Pinpoint the cell where the given text exists, returning its (x, y) midpoint coordinate. 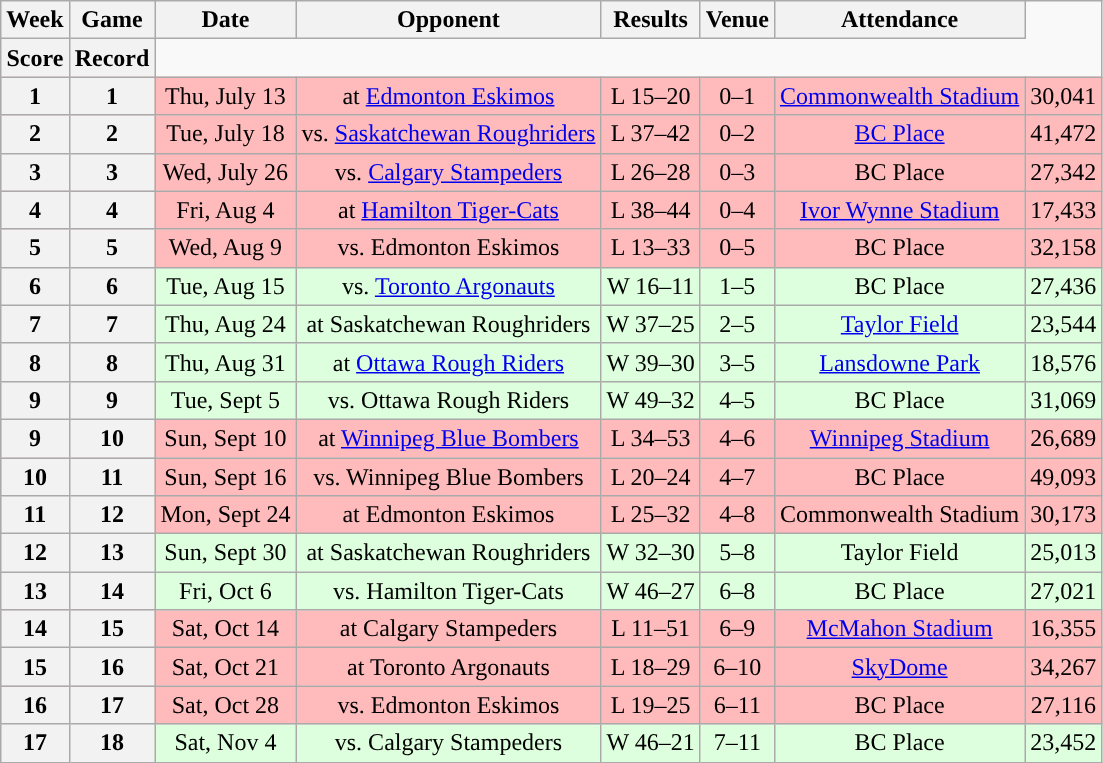
at Winnipeg Blue Bombers (448, 438)
27,116 (1064, 705)
L 38–44 (650, 210)
23,544 (1064, 324)
7–11 (737, 743)
27,436 (1064, 286)
Thu, July 13 (226, 96)
L 34–53 (650, 438)
L 19–25 (650, 705)
W 16–11 (650, 286)
Date (226, 20)
Sat, Nov 4 (226, 743)
Score (35, 58)
L 37–42 (650, 134)
6–10 (737, 667)
1–5 (737, 286)
Fri, Aug 4 (226, 210)
L 25–32 (650, 515)
L 26–28 (650, 172)
Tue, Sept 5 (226, 400)
27,342 (1064, 172)
L 11–51 (650, 629)
Record (112, 58)
6–9 (737, 629)
18,576 (1064, 362)
Wed, Aug 9 (226, 248)
16,355 (1064, 629)
at Hamilton Tiger-Cats (448, 210)
W 37–25 (650, 324)
2–5 (737, 324)
Game (112, 20)
26,689 (1064, 438)
Sun, Sept 30 (226, 553)
Sat, Oct 14 (226, 629)
Sun, Sept 16 (226, 477)
4–5 (737, 400)
6–11 (737, 705)
SkyDome (899, 667)
5–8 (737, 553)
Mon, Sept 24 (226, 515)
25,013 (1064, 553)
Winnipeg Stadium (899, 438)
W 46–27 (650, 591)
Thu, Aug 31 (226, 362)
3–5 (737, 362)
Results (650, 20)
0–5 (737, 248)
Thu, Aug 24 (226, 324)
McMahon Stadium (899, 629)
vs. Saskatchewan Roughriders (448, 134)
Venue (737, 20)
49,093 (1064, 477)
vs. Winnipeg Blue Bombers (448, 477)
30,041 (1064, 96)
17,433 (1064, 210)
4–6 (737, 438)
6–8 (737, 591)
W 49–32 (650, 400)
at Calgary Stampeders (448, 629)
18 (112, 743)
Fri, Oct 6 (226, 591)
Attendance (899, 20)
Tue, July 18 (226, 134)
Ivor Wynne Stadium (899, 210)
32,158 (1064, 248)
Wed, July 26 (226, 172)
W 32–30 (650, 553)
Sat, Oct 28 (226, 705)
vs. Toronto Argonauts (448, 286)
L 13–33 (650, 248)
Opponent (448, 20)
L 15–20 (650, 96)
27,021 (1064, 591)
Tue, Aug 15 (226, 286)
4–8 (737, 515)
30,173 (1064, 515)
W 39–30 (650, 362)
31,069 (1064, 400)
Lansdowne Park (899, 362)
0–4 (737, 210)
0–2 (737, 134)
0–3 (737, 172)
at Toronto Argonauts (448, 667)
vs. Hamilton Tiger-Cats (448, 591)
Sat, Oct 21 (226, 667)
41,472 (1064, 134)
L 18–29 (650, 667)
L 20–24 (650, 477)
Sun, Sept 10 (226, 438)
vs. Ottawa Rough Riders (448, 400)
0–1 (737, 96)
W 46–21 (650, 743)
Week (35, 20)
4–7 (737, 477)
34,267 (1064, 667)
at Ottawa Rough Riders (448, 362)
23,452 (1064, 743)
